Return (x, y) of the center of cell containing provided text 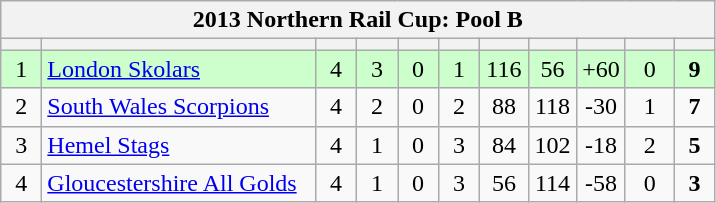
84 (504, 145)
7 (694, 107)
88 (504, 107)
102 (552, 145)
-18 (602, 145)
Hemel Stags (179, 145)
-58 (602, 183)
South Wales Scorpions (179, 107)
116 (504, 69)
9 (694, 69)
London Skolars (179, 69)
118 (552, 107)
2013 Northern Rail Cup: Pool B (358, 20)
114 (552, 183)
+60 (602, 69)
-30 (602, 107)
5 (694, 145)
Gloucestershire All Golds (179, 183)
